Provide the (X, Y) coordinate of the cell's center where the given text is located.  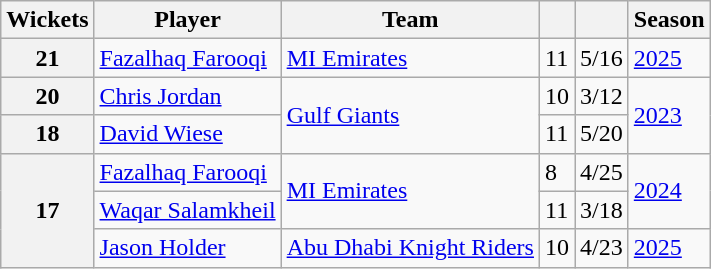
2024 (669, 191)
David Wiese (188, 134)
18 (48, 134)
Chris Jordan (188, 96)
Abu Dhabi Knight Riders (410, 248)
Wickets (48, 20)
4/25 (602, 172)
17 (48, 210)
5/20 (602, 134)
Jason Holder (188, 248)
8 (556, 172)
3/18 (602, 210)
21 (48, 58)
20 (48, 96)
Team (410, 20)
Gulf Giants (410, 115)
4/23 (602, 248)
Player (188, 20)
3/12 (602, 96)
Season (669, 20)
Waqar Salamkheil (188, 210)
5/16 (602, 58)
2023 (669, 115)
